Scan for the cell matching the given text and deliver its (x, y) coordinate at center. 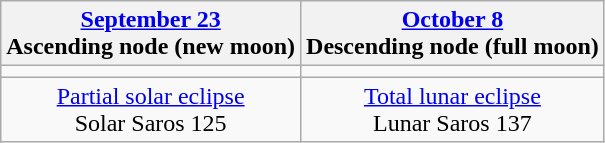
September 23Ascending node (new moon) (151, 34)
Partial solar eclipseSolar Saros 125 (151, 110)
October 8Descending node (full moon) (453, 34)
Total lunar eclipseLunar Saros 137 (453, 110)
